Detect which cell encompasses the target text, then output its [X, Y] center coordinate. 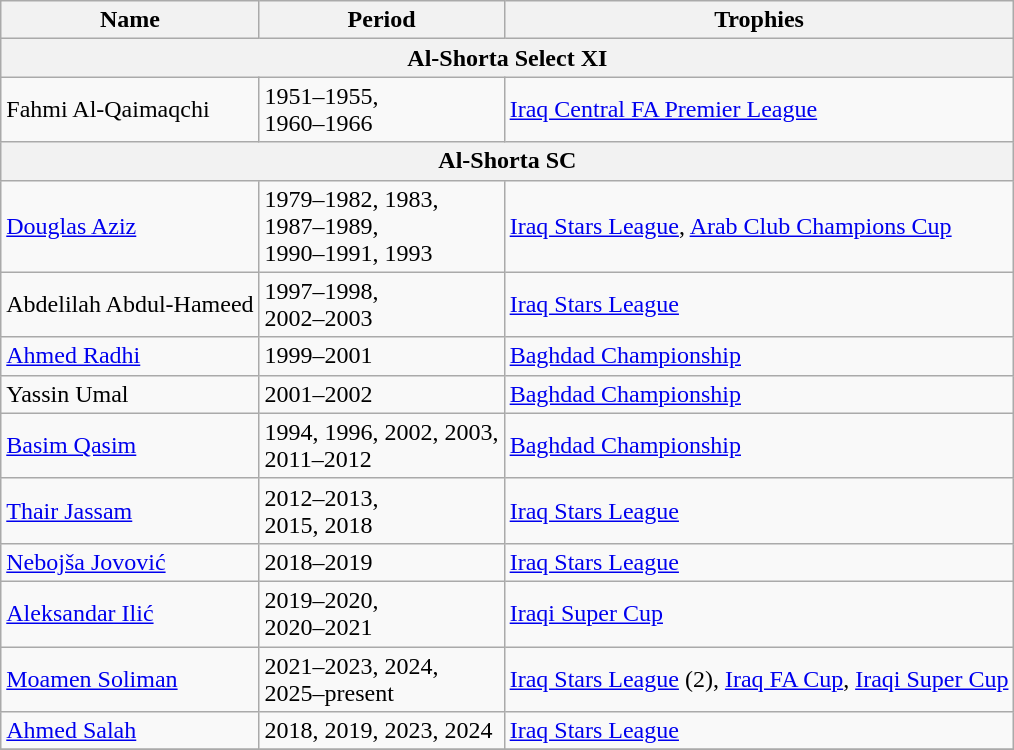
Iraq Central FA Premier League [759, 110]
2012–2013,2015, 2018 [382, 510]
1994, 1996, 2002, 2003,2011–2012 [382, 446]
Ahmed Radhi [130, 356]
Al-Shorta SC [508, 161]
Aleksandar Ilić [130, 614]
Basim Qasim [130, 446]
Thair Jassam [130, 510]
Period [382, 20]
2021–2023, 2024,2025–present [382, 678]
1999–2001 [382, 356]
Abdelilah Abdul-Hameed [130, 304]
Trophies [759, 20]
Moamen Soliman [130, 678]
Douglas Aziz [130, 226]
Iraqi Super Cup [759, 614]
Nebojša Jovović [130, 562]
Name [130, 20]
1979–1982, 1983,1987–1989,1990–1991, 1993 [382, 226]
1997–1998,2002–2003 [382, 304]
Ahmed Salah [130, 731]
2018–2019 [382, 562]
Iraq Stars League (2), Iraq FA Cup, Iraqi Super Cup [759, 678]
1951–1955,1960–1966 [382, 110]
Yassin Umal [130, 394]
2001–2002 [382, 394]
Al-Shorta Select XI [508, 58]
Iraq Stars League, Arab Club Champions Cup [759, 226]
2019–2020,2020–2021 [382, 614]
2018, 2019, 2023, 2024 [382, 731]
Fahmi Al-Qaimaqchi [130, 110]
